Output the [x, y] coordinate of the center of the cell containing the given text.  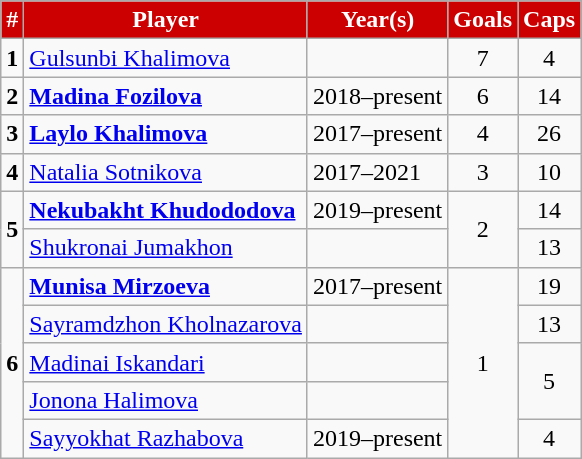
Jonona Halimova [166, 400]
26 [550, 134]
10 [550, 172]
Gulsunbi Khalimova [166, 58]
# [12, 20]
Shukronai Jumakhon [166, 248]
19 [550, 286]
Madinai Iskandari [166, 362]
Player [166, 20]
7 [483, 58]
Nekubakht Khudododova [166, 210]
Munisa Mirzoeva [166, 286]
Sayyokhat Razhabova [166, 438]
2018–present [377, 96]
2017–2021 [377, 172]
Sayramdzhon Kholnazarova [166, 324]
Caps [550, 20]
Madina Fozilova [166, 96]
Year(s) [377, 20]
Laylo Khalimova [166, 134]
Goals [483, 20]
Natalia Sotnikova [166, 172]
